Identify which cell holds the provided text, then report its (X, Y) central coordinate. 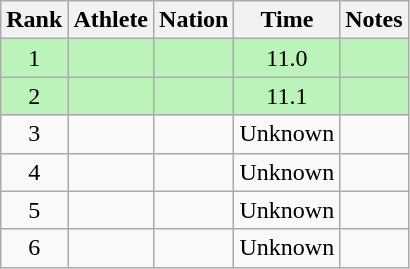
1 (34, 58)
Rank (34, 20)
3 (34, 134)
6 (34, 248)
Athlete (111, 20)
2 (34, 96)
Nation (194, 20)
Time (287, 20)
4 (34, 172)
Notes (374, 20)
11.0 (287, 58)
11.1 (287, 96)
5 (34, 210)
